Scan for the cell matching the given text and deliver its (x, y) coordinate at center. 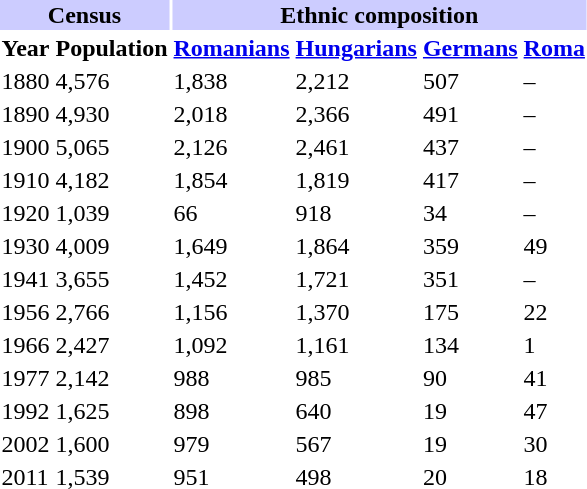
351 (470, 279)
22 (554, 312)
1,370 (356, 312)
Germans (470, 48)
1,854 (232, 180)
437 (470, 147)
1,039 (112, 213)
359 (470, 246)
507 (470, 81)
2,461 (356, 147)
985 (356, 378)
1966 (26, 345)
4,930 (112, 114)
41 (554, 378)
1920 (26, 213)
1930 (26, 246)
175 (470, 312)
1900 (26, 147)
2,142 (112, 378)
2,018 (232, 114)
1,452 (232, 279)
66 (232, 213)
134 (470, 345)
1992 (26, 411)
898 (232, 411)
640 (356, 411)
Roma (554, 48)
1,819 (356, 180)
2002 (26, 444)
1910 (26, 180)
2,366 (356, 114)
3,655 (112, 279)
1,838 (232, 81)
47 (554, 411)
2,126 (232, 147)
30 (554, 444)
4,182 (112, 180)
1,600 (112, 444)
90 (470, 378)
Population (112, 48)
2,766 (112, 312)
1941 (26, 279)
1,092 (232, 345)
1,625 (112, 411)
491 (470, 114)
1977 (26, 378)
2,212 (356, 81)
Romanians (232, 48)
1956 (26, 312)
Year (26, 48)
2,427 (112, 345)
918 (356, 213)
34 (470, 213)
1 (554, 345)
417 (470, 180)
Ethnic composition (379, 15)
1880 (26, 81)
1,721 (356, 279)
49 (554, 246)
988 (232, 378)
4,009 (112, 246)
567 (356, 444)
1,156 (232, 312)
1,161 (356, 345)
Census (84, 15)
5,065 (112, 147)
1890 (26, 114)
4,576 (112, 81)
979 (232, 444)
1,864 (356, 246)
Hungarians (356, 48)
1,649 (232, 246)
